Capture the cell that displays the provided text and extract its [x, y] central coordinate. 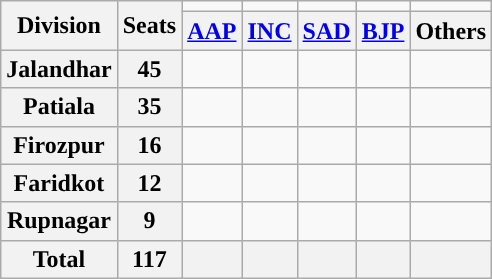
Jalandhar [59, 69]
INC [270, 31]
BJP [383, 31]
Seats [149, 26]
16 [149, 145]
AAP [212, 31]
Patiala [59, 107]
45 [149, 69]
Rupnagar [59, 221]
SAD [326, 31]
Others [451, 31]
117 [149, 259]
Total [59, 259]
35 [149, 107]
Firozpur [59, 145]
9 [149, 221]
Division [59, 26]
12 [149, 183]
Faridkot [59, 183]
